Search for the cell housing the specified text and yield its [X, Y] center coordinate. 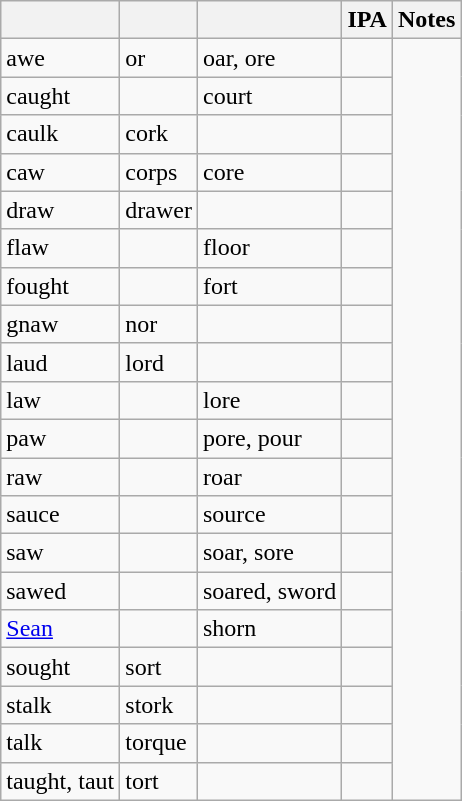
floor [269, 248]
oar, ore [269, 58]
caught [60, 96]
gnaw [60, 324]
nor [159, 324]
torque [159, 743]
corps [159, 172]
shorn [269, 629]
caw [60, 172]
laud [60, 362]
law [60, 400]
saw [60, 553]
core [269, 172]
taught, taut [60, 781]
stork [159, 705]
fought [60, 286]
raw [60, 477]
talk [60, 743]
draw [60, 210]
sawed [60, 591]
sought [60, 667]
Notes [426, 20]
flaw [60, 248]
IPA [368, 20]
sort [159, 667]
lore [269, 400]
awe [60, 58]
sauce [60, 515]
caulk [60, 134]
stalk [60, 705]
pore, pour [269, 438]
fort [269, 286]
paw [60, 438]
source [269, 515]
or [159, 58]
Sean [60, 629]
tort [159, 781]
cork [159, 134]
soared, sword [269, 591]
court [269, 96]
lord [159, 362]
drawer [159, 210]
soar, sore [269, 553]
roar [269, 477]
